Search for the cell housing the specified text and yield its [x, y] center coordinate. 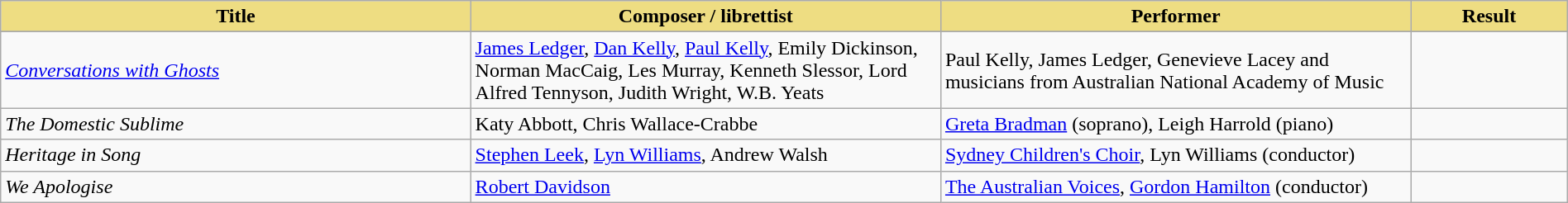
Stephen Leek, Lyn Williams, Andrew Walsh [705, 155]
Composer / librettist [705, 17]
Title [236, 17]
We Apologise [236, 186]
Katy Abbott, Chris Wallace-Crabbe [705, 124]
Conversations with Ghosts [236, 70]
James Ledger, Dan Kelly, Paul Kelly, Emily Dickinson, Norman MacCaig, Les Murray, Kenneth Slessor, Lord Alfred Tennyson, Judith Wright, W.B. Yeats [705, 70]
Result [1489, 17]
Heritage in Song [236, 155]
Sydney Children's Choir, Lyn Williams (conductor) [1175, 155]
Performer [1175, 17]
Greta Bradman (soprano), Leigh Harrold (piano) [1175, 124]
Robert Davidson [705, 186]
The Australian Voices, Gordon Hamilton (conductor) [1175, 186]
The Domestic Sublime [236, 124]
Paul Kelly, James Ledger, Genevieve Lacey and musicians from Australian National Academy of Music [1175, 70]
